Determine the [x, y] coordinate at the center of the cell enclosing the given text.  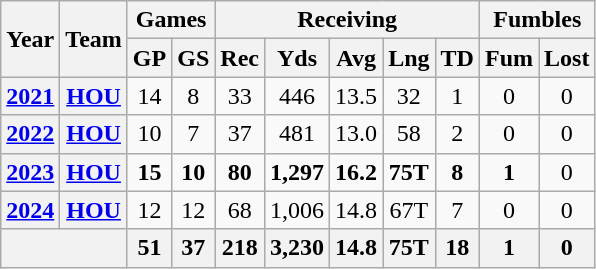
2 [457, 134]
68 [240, 210]
16.2 [356, 172]
Year [30, 39]
14 [149, 96]
51 [149, 248]
Lost [567, 58]
218 [240, 248]
58 [409, 134]
Games [170, 20]
2022 [30, 134]
TD [457, 58]
Lng [409, 58]
GS [194, 58]
13.0 [356, 134]
446 [298, 96]
Yds [298, 58]
Fumbles [536, 20]
2023 [30, 172]
Rec [240, 58]
13.5 [356, 96]
Team [94, 39]
GP [149, 58]
Receiving [348, 20]
1,297 [298, 172]
18 [457, 248]
3,230 [298, 248]
15 [149, 172]
32 [409, 96]
33 [240, 96]
2021 [30, 96]
Fum [508, 58]
2024 [30, 210]
67T [409, 210]
1,006 [298, 210]
481 [298, 134]
Avg [356, 58]
80 [240, 172]
